Determine the (X, Y) coordinate at the center of the cell enclosing the given text.  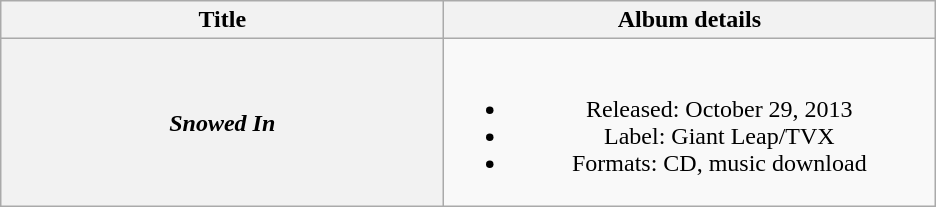
Released: October 29, 2013Label: Giant Leap/TVXFormats: CD, music download (690, 122)
Title (222, 20)
Snowed In (222, 122)
Album details (690, 20)
